From the cell containing the given text, extract its center point as (x, y) coordinate. 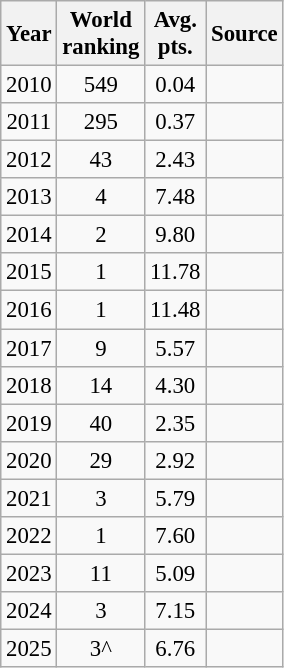
43 (101, 160)
2020 (29, 460)
3^ (101, 648)
2016 (29, 310)
11 (101, 573)
2015 (29, 273)
29 (101, 460)
2024 (29, 611)
Avg. pts. (176, 34)
Worldranking (101, 34)
4 (101, 197)
2010 (29, 85)
9.80 (176, 235)
6.76 (176, 648)
2013 (29, 197)
9 (101, 348)
11.78 (176, 273)
295 (101, 122)
5.09 (176, 573)
2.92 (176, 460)
2.35 (176, 423)
549 (101, 85)
4.30 (176, 385)
2022 (29, 536)
2017 (29, 348)
7.60 (176, 536)
2012 (29, 160)
2014 (29, 235)
2025 (29, 648)
Source (244, 34)
0.37 (176, 122)
14 (101, 385)
11.48 (176, 310)
40 (101, 423)
0.04 (176, 85)
7.15 (176, 611)
2 (101, 235)
2021 (29, 498)
2019 (29, 423)
7.48 (176, 197)
2.43 (176, 160)
2023 (29, 573)
5.57 (176, 348)
2018 (29, 385)
5.79 (176, 498)
Year (29, 34)
2011 (29, 122)
